Identify which cell holds the provided text, then report its (x, y) central coordinate. 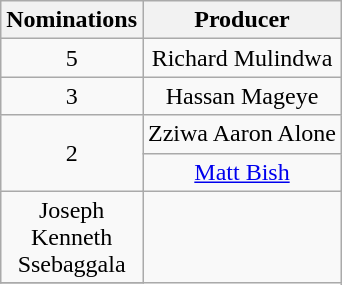
2 (72, 153)
Nominations (72, 20)
Producer (242, 20)
Joseph Kenneth Ssebaggala (72, 237)
Matt Bish (242, 172)
Hassan Mageye (242, 96)
3 (72, 96)
5 (72, 58)
Zziwa Aaron Alone (242, 134)
Richard Mulindwa (242, 58)
